Return (X, Y) of the center of cell containing provided text 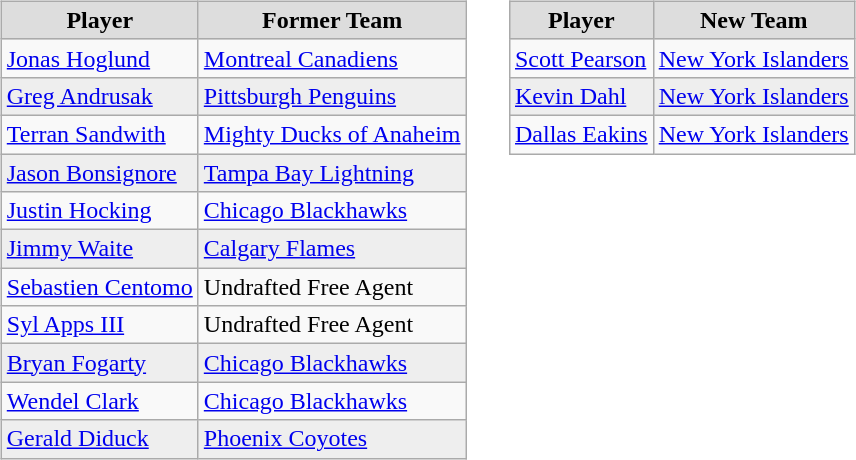
Jimmy Waite (100, 249)
Gerald Diduck (100, 439)
Scott Pearson (581, 58)
Mighty Ducks of Anaheim (332, 134)
Dallas Eakins (581, 134)
Kevin Dahl (581, 96)
Terran Sandwith (100, 134)
Montreal Canadiens (332, 58)
Syl Apps III (100, 325)
Wendel Clark (100, 401)
Jonas Hoglund (100, 58)
Greg Andrusak (100, 96)
New Team (754, 20)
Phoenix Coyotes (332, 439)
Former Team (332, 20)
Sebastien Centomo (100, 287)
Calgary Flames (332, 249)
Jason Bonsignore (100, 173)
Justin Hocking (100, 211)
Tampa Bay Lightning (332, 173)
Bryan Fogarty (100, 363)
Pittsburgh Penguins (332, 96)
